Capture the cell that displays the provided text and extract its [x, y] central coordinate. 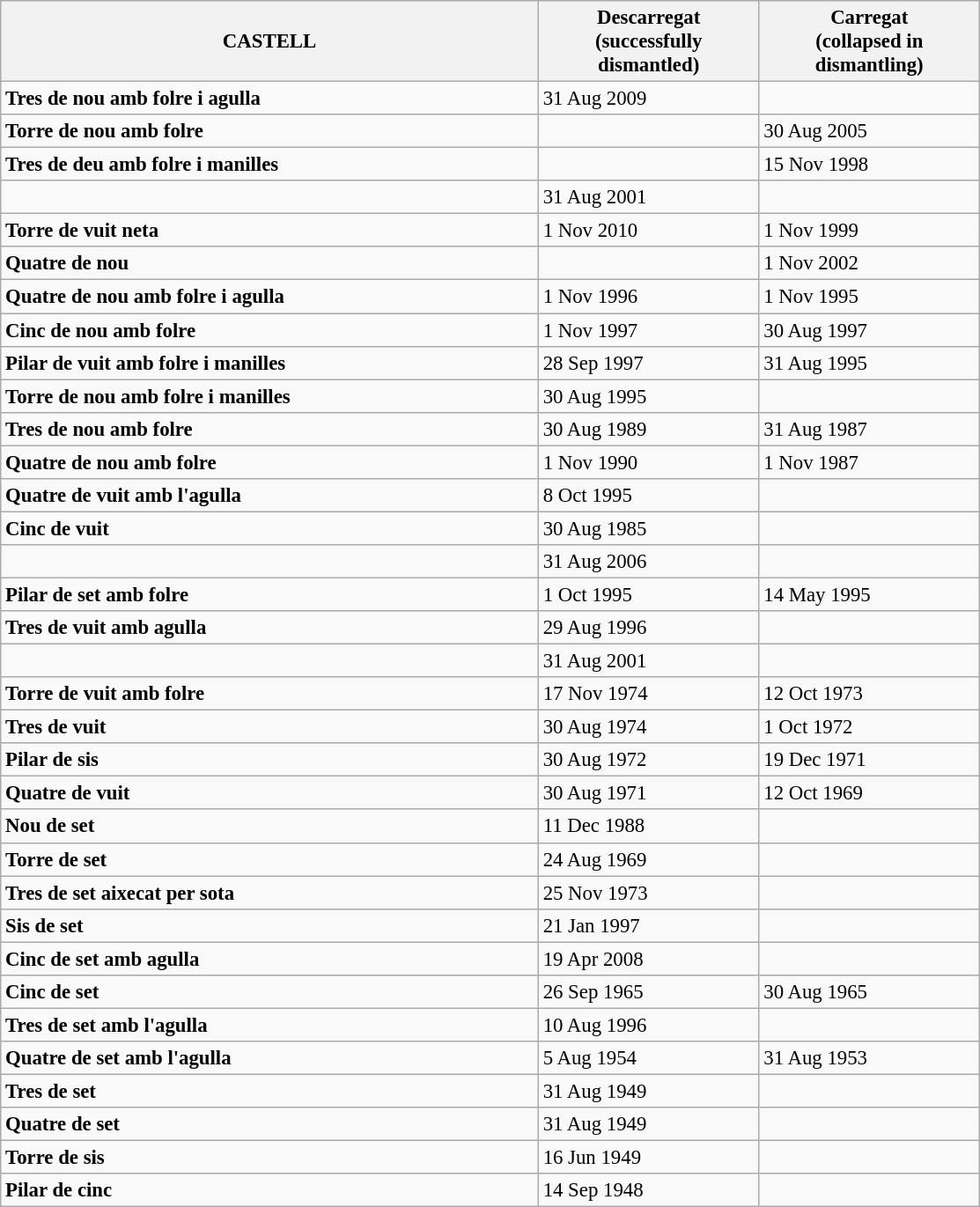
Quatre de vuit [269, 793]
1 Oct 1995 [648, 594]
Tres de nou amb folre i agulla [269, 99]
31 Aug 1995 [870, 363]
1 Nov 1995 [870, 297]
Pilar de cinc [269, 1190]
1 Nov 1999 [870, 231]
1 Oct 1972 [870, 727]
31 Aug 2006 [648, 562]
30 Aug 1989 [648, 429]
15 Nov 1998 [870, 165]
30 Aug 1971 [648, 793]
1 Nov 1997 [648, 330]
Torre de vuit neta [269, 231]
CASTELL [269, 41]
25 Nov 1973 [648, 893]
1 Nov 2010 [648, 231]
1 Nov 2002 [870, 263]
30 Aug 1974 [648, 727]
31 Aug 1953 [870, 1058]
31 Aug 1987 [870, 429]
Cinc de set [269, 992]
Carregat(collapsed in dismantling) [870, 41]
Tres de set aixecat per sota [269, 893]
31 Aug 2009 [648, 99]
17 Nov 1974 [648, 694]
30 Aug 1997 [870, 330]
Pilar de set amb folre [269, 594]
Tres de nou amb folre [269, 429]
5 Aug 1954 [648, 1058]
19 Apr 2008 [648, 959]
Quatre de nou amb folre [269, 462]
Pilar de vuit amb folre i manilles [269, 363]
14 May 1995 [870, 594]
12 Oct 1973 [870, 694]
Quatre de set amb l'agulla [269, 1058]
Torre de nou amb folre i manilles [269, 396]
Cinc de nou amb folre [269, 330]
30 Aug 1965 [870, 992]
Torre de vuit amb folre [269, 694]
30 Aug 1985 [648, 528]
30 Aug 1995 [648, 396]
Torre de nou amb folre [269, 131]
Tres de set [269, 1091]
19 Dec 1971 [870, 760]
Nou de set [269, 827]
1 Nov 1990 [648, 462]
Cinc de vuit [269, 528]
29 Aug 1996 [648, 628]
Quatre de vuit amb l'agulla [269, 496]
Pilar de sis [269, 760]
Cinc de set amb agulla [269, 959]
Torre de sis [269, 1158]
24 Aug 1969 [648, 859]
1 Nov 1996 [648, 297]
Tres de deu amb folre i manilles [269, 165]
21 Jan 1997 [648, 925]
Torre de set [269, 859]
28 Sep 1997 [648, 363]
30 Aug 2005 [870, 131]
Quatre de nou [269, 263]
12 Oct 1969 [870, 793]
26 Sep 1965 [648, 992]
11 Dec 1988 [648, 827]
30 Aug 1972 [648, 760]
Quatre de nou amb folre i agulla [269, 297]
Tres de vuit amb agulla [269, 628]
10 Aug 1996 [648, 1025]
16 Jun 1949 [648, 1158]
Quatre de set [269, 1124]
Descarregat(successfully dismantled) [648, 41]
Sis de set [269, 925]
1 Nov 1987 [870, 462]
Tres de set amb l'agulla [269, 1025]
Tres de vuit [269, 727]
8 Oct 1995 [648, 496]
14 Sep 1948 [648, 1190]
